Capture the cell that displays the provided text and extract its [x, y] central coordinate. 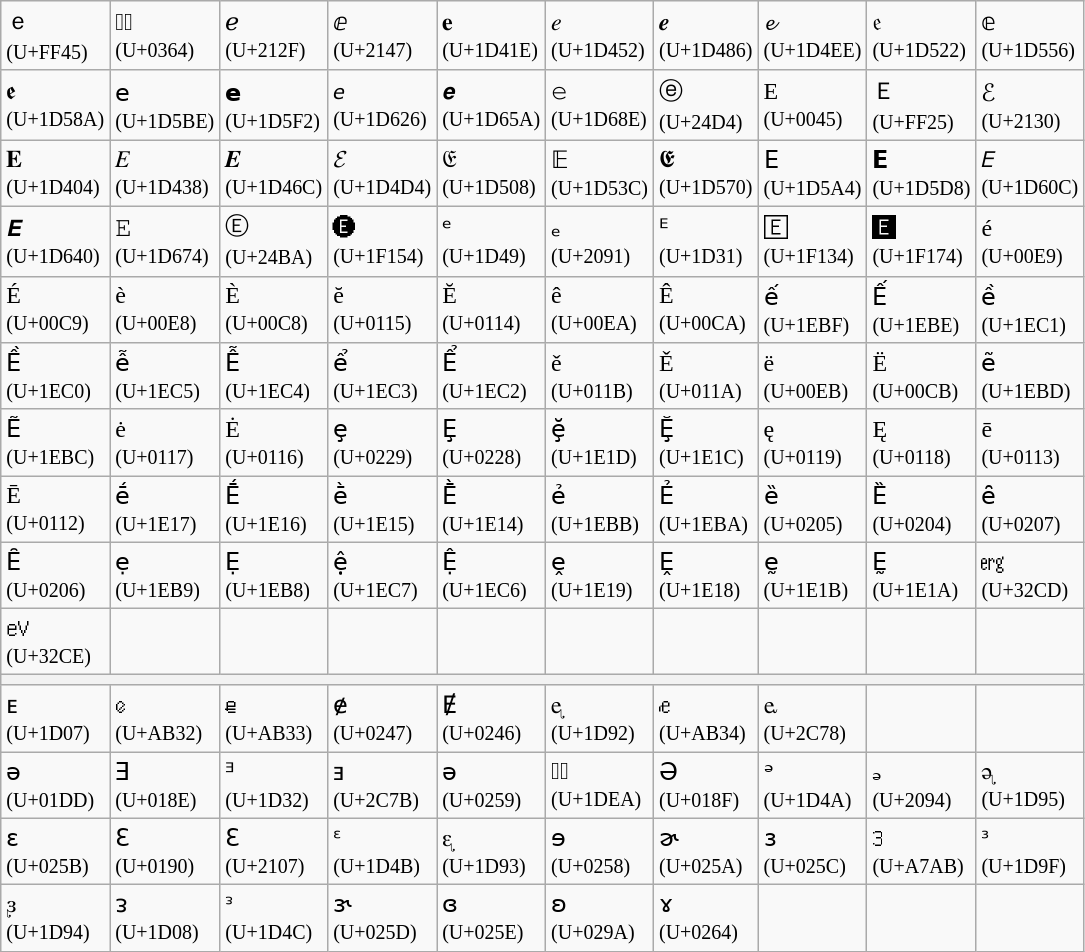
◌ͤ (U+0364) [165, 36]
Ề (U+1EC0) [56, 376]
Ë (U+00CB) [922, 376]
𝐸 (U+1D438) [165, 174]
ₑ (U+2091) [600, 241]
𝒆 (U+1D486) [706, 36]
ẻ (U+1EBB) [600, 510]
ⅇ (U+2147) [382, 36]
Ȇ (U+0206) [56, 576]
𝔈 (U+1D508) [492, 174]
Ȩ (U+0228) [492, 442]
ẹ (U+1EB9) [165, 576]
𝑬 (U+1D46C) [274, 174]
ᴲ (U+1D32) [274, 786]
ệ (U+1EC7) [382, 576]
Ę (U+0118) [922, 442]
Ế (U+1EBE) [922, 310]
ᴱ (U+1D31) [706, 241]
𝕖 (U+1D556) [1030, 36]
ē (U+0113) [1030, 442]
ɚ (U+025A) [706, 852]
ɤ (U+0264) [706, 918]
ɞ (U+025E) [492, 918]
Ə (U+018F) [706, 786]
ᶟ (U+1D9F) [1030, 852]
È (U+00C8) [274, 310]
ẽ (U+1EBD) [1030, 376]
ḗ (U+1E17) [165, 510]
Ể (U+1EC2) [492, 376]
🅔 (U+1F154) [382, 241]
Ȅ (U+0204) [922, 510]
ɜ (U+025C) [812, 852]
ᵋ (U+1D4B) [382, 852]
ℇ (U+2107) [274, 852]
ə (U+0259) [492, 786]
𝚎 (U+1D68E) [600, 105]
𝐞 (U+1D41E) [492, 36]
ᶔ (U+1D94) [56, 918]
Ǝ (U+018E) [165, 786]
ɝ (U+025D) [382, 918]
Ɇ (U+0246) [492, 718]
ꬲ (U+AB32) [165, 718]
ě (U+011B) [600, 376]
ｅ (U+FF45) [56, 36]
ᵉ (U+1D49) [492, 241]
𝓮 (U+1D4EE) [812, 36]
𝖤 (U+1D5A4) [812, 174]
ᵊ (U+1D4A) [812, 786]
ᶓ (U+1D93) [492, 852]
ɘ (U+0258) [600, 852]
𝐄 (U+1D404) [56, 174]
Ẹ (U+1EB8) [274, 576]
𝓔 (U+1D4D4) [382, 174]
ⱸ (U+2C78) [812, 718]
ĕ (U+0115) [382, 310]
🄴 (U+1F134) [812, 241]
Ḛ (U+1E1A) [922, 576]
Ḝ (U+1E1C) [706, 442]
ể (U+1EC3) [382, 376]
Ẻ (U+1EBA) [706, 510]
𝙀 (U+1D640) [56, 241]
ɛ (U+025B) [56, 852]
ḕ (U+1E15) [382, 510]
ɇ (U+0247) [382, 718]
E (U+0045) [812, 105]
𝘌 (U+1D60C) [1030, 174]
é (U+00E9) [1030, 241]
Ẽ (U+1EBC) [56, 442]
ℯ (U+212F) [274, 36]
𝗘 (U+1D5D8) [922, 174]
𝖾 (U+1D5BE) [165, 105]
ʚ (U+029A) [600, 918]
Ệ (U+1EC6) [492, 576]
ᶒ (U+1D92) [600, 718]
Ḕ (U+1E14) [492, 510]
Ĕ (U+0114) [492, 310]
Ė (U+0116) [274, 442]
ₔ (U+2094) [922, 786]
𝙚 (U+1D65A) [492, 105]
ė (U+0117) [165, 442]
Ḙ (U+1E18) [706, 576]
Ê (U+00CA) [706, 310]
ȩ (U+0229) [382, 442]
Ɜ (U+A7AB) [922, 852]
ⓔ (U+24D4) [706, 105]
Ｅ (U+FF25) [922, 105]
Ễ (U+1EC4) [274, 376]
㋎ (U+32CE) [56, 642]
ꬴ (U+AB34) [706, 718]
ꬳ (U+AB33) [274, 718]
𝖊 (U+1D58A) [56, 105]
ḙ (U+1E19) [600, 576]
Ē (U+0112) [56, 510]
𝔢 (U+1D522) [922, 36]
𝘦 (U+1D626) [382, 105]
𝕰 (U+1D570) [706, 174]
Ⓔ (U+24BA) [274, 241]
𝔼 (U+1D53C) [600, 174]
ễ (U+1EC5) [165, 376]
Ḗ (U+1E16) [274, 510]
è (U+00E8) [165, 310]
🅴 (U+1F174) [922, 241]
ế (U+1EBF) [812, 310]
É (U+00C9) [56, 310]
◌ᷪ (U+1DEA) [600, 786]
ᵌ (U+1D4C) [274, 918]
ȇ (U+0207) [1030, 510]
𝑒 (U+1D452) [600, 36]
ᴇ (U+1D07) [56, 718]
㋍ (U+32CD) [1030, 576]
ę (U+0119) [812, 442]
ề (U+1EC1) [1030, 310]
ℰ (U+2130) [1030, 105]
ë (U+00EB) [812, 376]
ᶕ (U+1D95) [1030, 786]
ⱻ (U+2C7B) [382, 786]
ḛ (U+1E1B) [812, 576]
ȅ (U+0205) [812, 510]
𝙴 (U+1D674) [165, 241]
Ɛ (U+0190) [165, 852]
Ě (U+011A) [706, 376]
ê (U+00EA) [600, 310]
ᴈ (U+1D08) [165, 918]
ǝ (U+01DD) [56, 786]
ḝ (U+1E1D) [600, 442]
𝗲 (U+1D5F2) [274, 105]
